Return the (x, y) coordinate for the center point of the cell that contains the specified text.  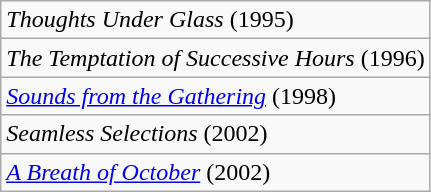
Thoughts Under Glass (1995) (216, 20)
Sounds from the Gathering (1998) (216, 96)
The Temptation of Successive Hours (1996) (216, 58)
A Breath of October (2002) (216, 172)
Seamless Selections (2002) (216, 134)
